For the text-containing cell, return its midpoint in [x, y] coordinate format. 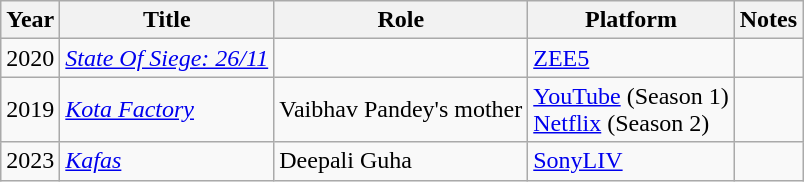
Deepali Guha [401, 161]
SonyLIV [631, 161]
State Of Siege: 26/11 [167, 58]
Vaibhav Pandey's mother [401, 110]
Role [401, 20]
Kota Factory [167, 110]
2023 [30, 161]
YouTube (Season 1)Netflix (Season 2) [631, 110]
2019 [30, 110]
Platform [631, 20]
Kafas [167, 161]
Title [167, 20]
ZEE5 [631, 58]
Notes [768, 20]
Year [30, 20]
2020 [30, 58]
